Output the [x, y] coordinate of the center of the cell containing the given text.  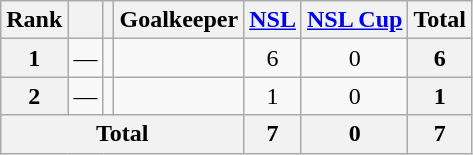
Rank [34, 20]
2 [34, 96]
NSL Cup [354, 20]
Goalkeeper [179, 20]
NSL [273, 20]
